Output the [x, y] coordinate of the center of the cell containing the given text.  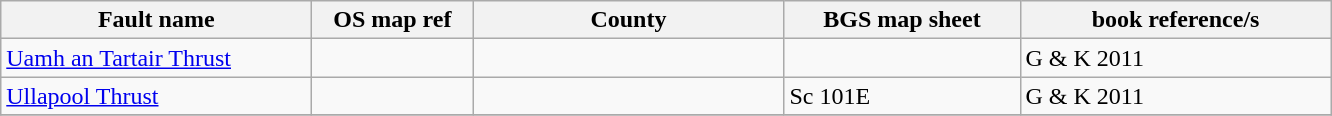
Fault name [156, 20]
Ullapool Thrust [156, 96]
book reference/s [1176, 20]
BGS map sheet [902, 20]
County [628, 20]
OS map ref [392, 20]
Uamh an Tartair Thrust [156, 58]
Sc 101E [902, 96]
